Return the [x, y] coordinate for the center point of the cell that contains the specified text.  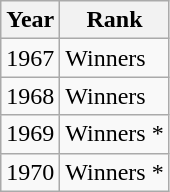
Rank [114, 20]
1969 [30, 134]
1970 [30, 172]
1968 [30, 96]
1967 [30, 58]
Year [30, 20]
